Identify which cell holds the provided text, then report its (x, y) central coordinate. 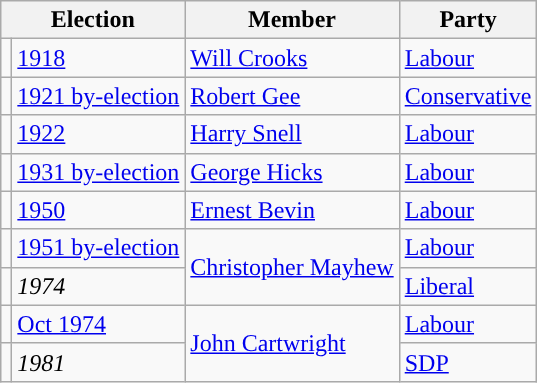
Conservative (468, 96)
Party (468, 20)
Election (93, 20)
1951 by-election (98, 248)
Member (292, 20)
SDP (468, 362)
Robert Gee (292, 96)
Oct 1974 (98, 324)
John Cartwright (292, 343)
1931 by-election (98, 172)
1921 by-election (98, 96)
1981 (98, 362)
1918 (98, 58)
Will Crooks (292, 58)
1974 (98, 286)
Harry Snell (292, 134)
George Hicks (292, 172)
Ernest Bevin (292, 210)
Liberal (468, 286)
1950 (98, 210)
1922 (98, 134)
Christopher Mayhew (292, 267)
